Extract the [X, Y] coordinate from the center of the cell holding the provided text.  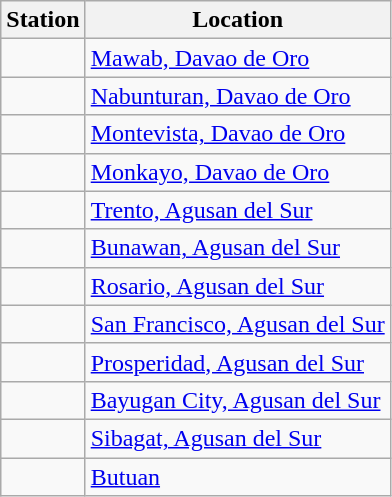
Station [43, 20]
Mawab, Davao de Oro [238, 58]
Nabunturan, Davao de Oro [238, 96]
Location [238, 20]
Bayugan City, Agusan del Sur [238, 400]
Bunawan, Agusan del Sur [238, 248]
Sibagat, Agusan del Sur [238, 438]
Butuan [238, 477]
Prosperidad, Agusan del Sur [238, 362]
San Francisco, Agusan del Sur [238, 324]
Monkayo, Davao de Oro [238, 172]
Trento, Agusan del Sur [238, 210]
Rosario, Agusan del Sur [238, 286]
Montevista, Davao de Oro [238, 134]
